Locate the cell with the specified text and output its (X, Y) center coordinate. 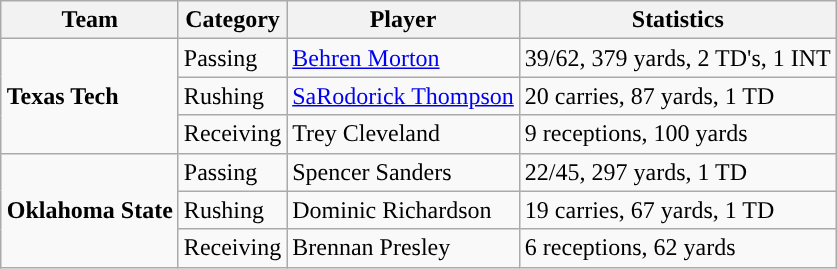
Texas Tech (90, 96)
Oklahoma State (90, 210)
Behren Morton (404, 58)
Team (90, 20)
22/45, 297 yards, 1 TD (678, 172)
Dominic Richardson (404, 210)
Brennan Presley (404, 248)
19 carries, 67 yards, 1 TD (678, 210)
Trey Cleveland (404, 134)
SaRodorick Thompson (404, 96)
20 carries, 87 yards, 1 TD (678, 96)
Spencer Sanders (404, 172)
Statistics (678, 20)
6 receptions, 62 yards (678, 248)
39/62, 379 yards, 2 TD's, 1 INT (678, 58)
9 receptions, 100 yards (678, 134)
Category (232, 20)
Player (404, 20)
